Scan for the cell matching the given text and deliver its [x, y] coordinate at center. 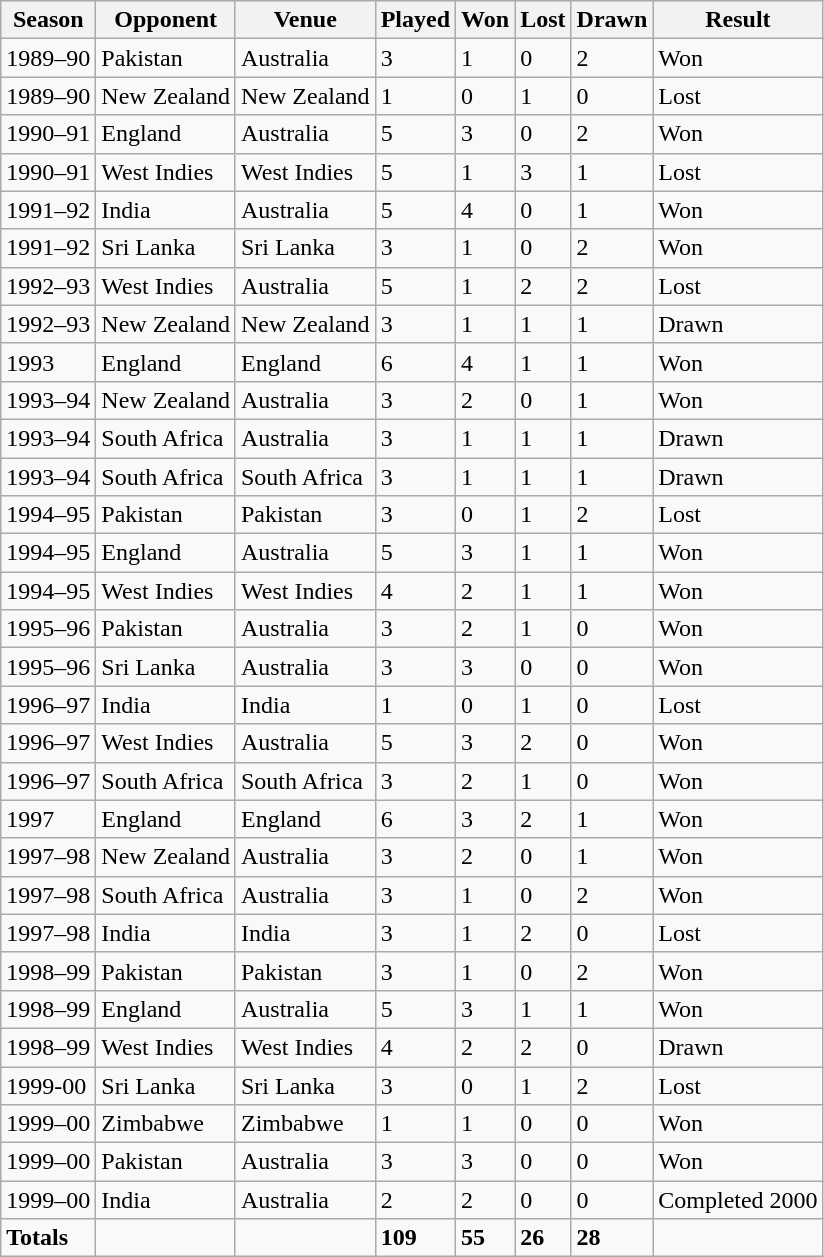
Season [48, 20]
Opponent [166, 20]
Completed 2000 [738, 1200]
109 [415, 1238]
1997 [48, 819]
Totals [48, 1238]
28 [612, 1238]
55 [486, 1238]
1999-00 [48, 1085]
Result [738, 20]
1993 [48, 362]
Venue [305, 20]
Played [415, 20]
26 [543, 1238]
